Determine the (X, Y) coordinate at the center of the cell enclosing the given text.  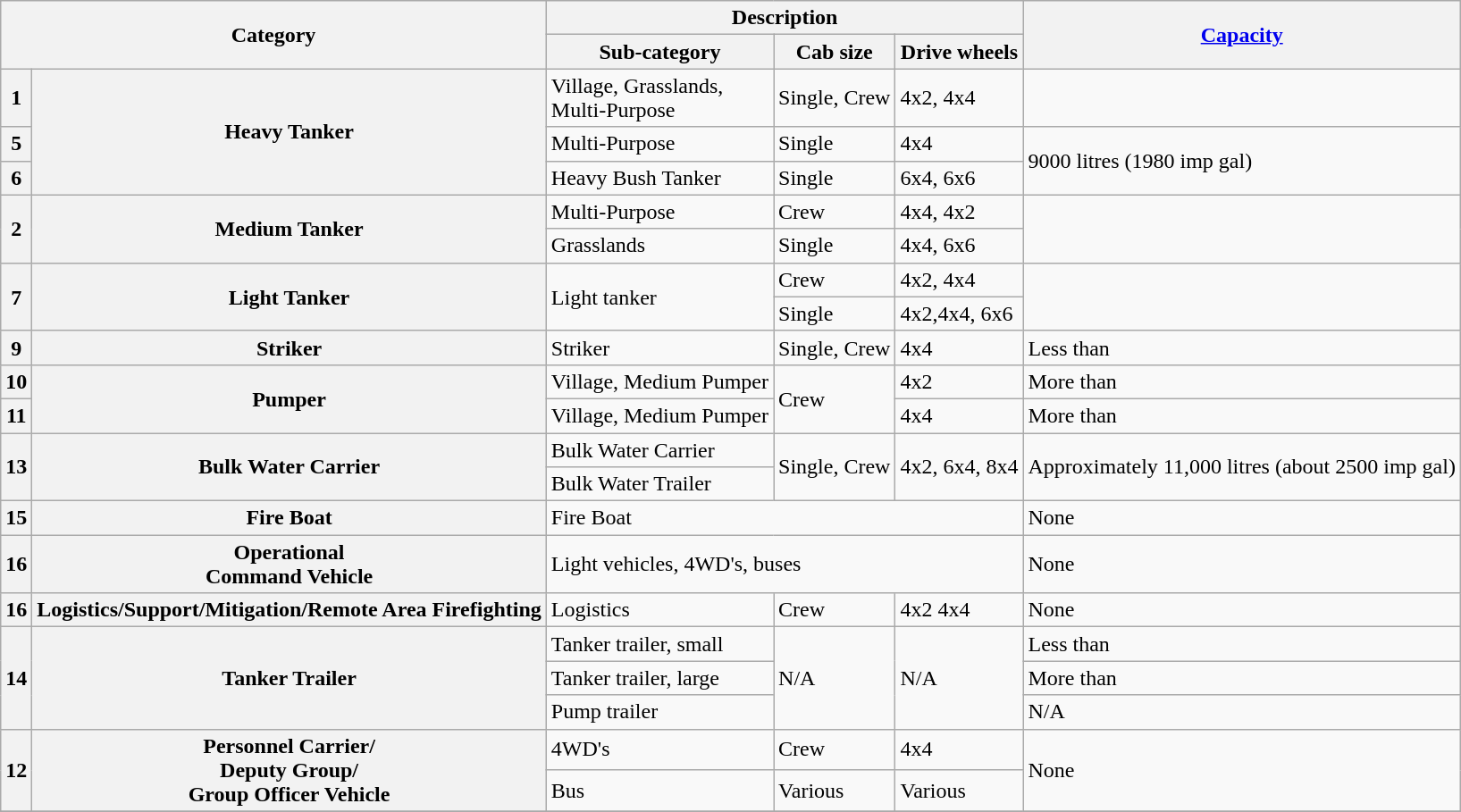
Cab size (835, 52)
OperationalCommand Vehicle (290, 565)
Heavy Tanker (290, 132)
Bus (659, 791)
Approximately 11,000 litres (about 2500 imp gal) (1242, 466)
Description (785, 18)
2 (16, 229)
Medium Tanker (290, 229)
9 (16, 347)
10 (16, 381)
5 (16, 144)
1 (16, 98)
4x2 (960, 381)
Bulk Water Trailer (659, 484)
Logistics (659, 610)
Tanker trailer, small (659, 644)
13 (16, 466)
14 (16, 678)
Category (273, 35)
Personnel Carrier/Deputy Group/Group Officer Vehicle (290, 770)
6 (16, 178)
Light tanker (659, 297)
7 (16, 297)
Sub-category (659, 52)
Logistics/Support/Mitigation/Remote Area Firefighting (290, 610)
Drive wheels (960, 52)
Light Tanker (290, 297)
Light vehicles, 4WD's, buses (785, 565)
Heavy Bush Tanker (659, 178)
4x2 4x4 (960, 610)
4x4, 6x6 (960, 246)
Tanker Trailer (290, 678)
4x2,4x4, 6x6 (960, 314)
4x4, 4x2 (960, 212)
Pump trailer (659, 712)
15 (16, 518)
6x4, 6x6 (960, 178)
4x2, 6x4, 8x4 (960, 466)
Grasslands (659, 246)
4WD's (659, 749)
Tanker trailer, large (659, 678)
9000 litres (1980 imp gal) (1242, 161)
12 (16, 770)
Pumper (290, 398)
Capacity (1242, 35)
11 (16, 415)
Village, Grasslands,Multi-Purpose (659, 98)
